Locate the cell with the specified text and output its (x, y) center coordinate. 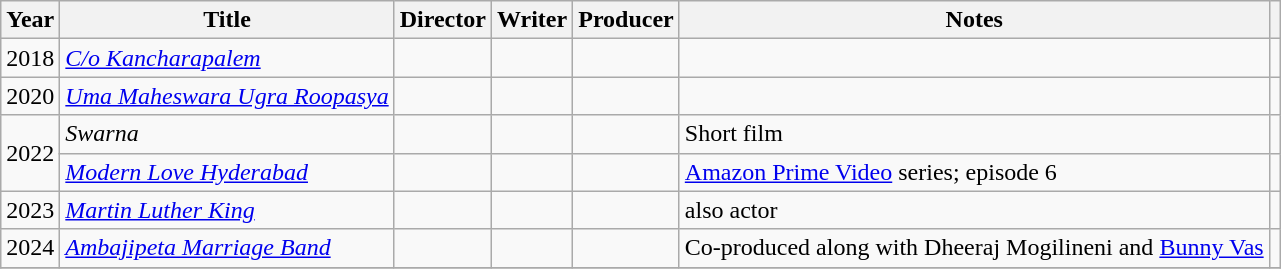
Producer (626, 20)
2020 (30, 96)
Amazon Prime Video series; episode 6 (974, 172)
2024 (30, 248)
Year (30, 20)
also actor (974, 210)
2018 (30, 58)
Modern Love Hyderabad (227, 172)
Notes (974, 20)
Director (442, 20)
C/o Kancharapalem (227, 58)
Short film (974, 134)
Uma Maheswara Ugra Roopasya (227, 96)
Swarna (227, 134)
Martin Luther King (227, 210)
Writer (532, 20)
2022 (30, 153)
Title (227, 20)
2023 (30, 210)
Ambajipeta Marriage Band (227, 248)
Co-produced along with Dheeraj Mogilineni and Bunny Vas (974, 248)
